From the cell containing the given text, extract its center point as (x, y) coordinate. 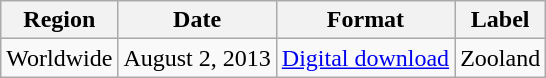
Zooland (500, 58)
Format (365, 20)
Date (197, 20)
Worldwide (60, 58)
Region (60, 20)
August 2, 2013 (197, 58)
Digital download (365, 58)
Label (500, 20)
